Capture the cell that displays the provided text and extract its (X, Y) central coordinate. 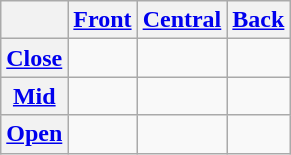
Open (34, 134)
Central (182, 20)
Close (34, 58)
Back (258, 20)
Front (102, 20)
Mid (34, 96)
